Determine the (X, Y) coordinate at the center of the cell enclosing the given text.  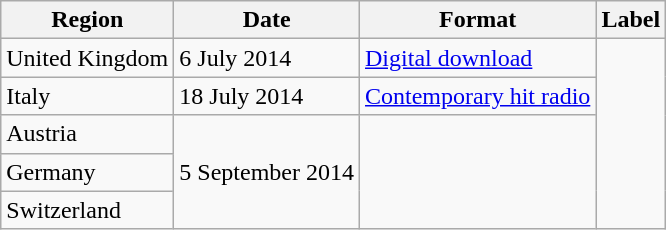
Germany (88, 172)
18 July 2014 (267, 96)
Italy (88, 96)
Format (478, 20)
5 September 2014 (267, 172)
Region (88, 20)
Austria (88, 134)
United Kingdom (88, 58)
Label (631, 20)
6 July 2014 (267, 58)
Contemporary hit radio (478, 96)
Date (267, 20)
Switzerland (88, 210)
Digital download (478, 58)
